Scan for the cell matching the given text and deliver its [x, y] coordinate at center. 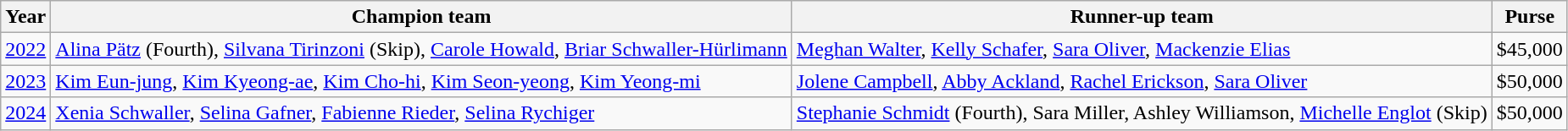
Year [25, 17]
2023 [25, 81]
$45,000 [1529, 49]
Runner-up team [1142, 17]
2022 [25, 49]
2024 [25, 113]
Xenia Schwaller, Selina Gafner, Fabienne Rieder, Selina Rychiger [421, 113]
Meghan Walter, Kelly Schafer, Sara Oliver, Mackenzie Elias [1142, 49]
Champion team [421, 17]
Kim Eun-jung, Kim Kyeong-ae, Kim Cho-hi, Kim Seon-yeong, Kim Yeong-mi [421, 81]
Stephanie Schmidt (Fourth), Sara Miller, Ashley Williamson, Michelle Englot (Skip) [1142, 113]
Alina Pätz (Fourth), Silvana Tirinzoni (Skip), Carole Howald, Briar Schwaller-Hürlimann [421, 49]
Purse [1529, 17]
Jolene Campbell, Abby Ackland, Rachel Erickson, Sara Oliver [1142, 81]
